Detect which cell encompasses the target text, then output its (x, y) center coordinate. 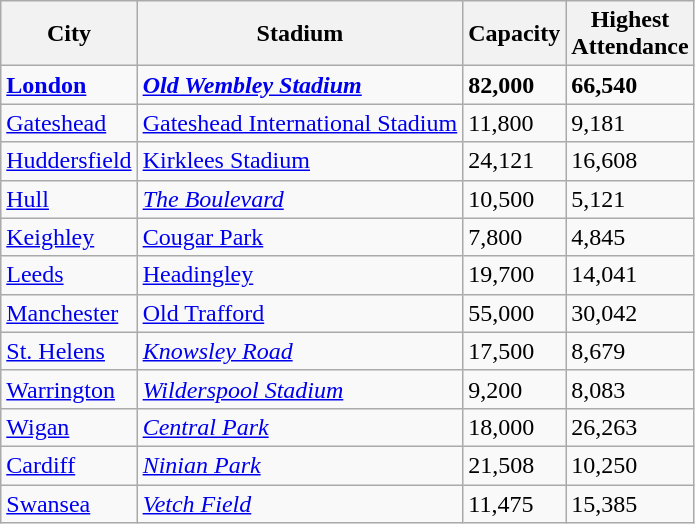
Capacity (514, 34)
15,385 (630, 503)
55,000 (514, 313)
8,679 (630, 351)
City (69, 34)
Kirklees Stadium (300, 161)
26,263 (630, 427)
Old Trafford (300, 313)
11,800 (514, 123)
St. Helens (69, 351)
19,700 (514, 275)
Central Park (300, 427)
66,540 (630, 85)
9,181 (630, 123)
Headingley (300, 275)
16,608 (630, 161)
Warrington (69, 389)
14,041 (630, 275)
9,200 (514, 389)
Huddersfield (69, 161)
Wigan (69, 427)
21,508 (514, 465)
18,000 (514, 427)
Cougar Park (300, 237)
Wilderspool Stadium (300, 389)
82,000 (514, 85)
Leeds (69, 275)
7,800 (514, 237)
Gateshead (69, 123)
10,500 (514, 199)
London (69, 85)
24,121 (514, 161)
10,250 (630, 465)
Knowsley Road (300, 351)
4,845 (630, 237)
Keighley (69, 237)
The Boulevard (300, 199)
30,042 (630, 313)
Cardiff (69, 465)
Vetch Field (300, 503)
HighestAttendance (630, 34)
Swansea (69, 503)
Hull (69, 199)
8,083 (630, 389)
17,500 (514, 351)
Gateshead International Stadium (300, 123)
Old Wembley Stadium (300, 85)
Manchester (69, 313)
Ninian Park (300, 465)
11,475 (514, 503)
5,121 (630, 199)
Stadium (300, 34)
